Locate the cell with the specified text and output its [X, Y] center coordinate. 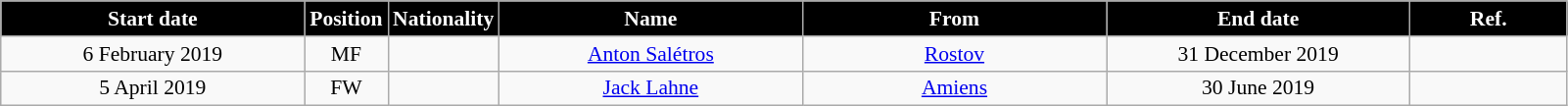
Rostov [954, 54]
Jack Lahne [650, 88]
30 June 2019 [1259, 88]
FW [347, 88]
Start date [153, 19]
5 April 2019 [153, 88]
Ref. [1489, 19]
From [954, 19]
Amiens [954, 88]
MF [347, 54]
End date [1259, 19]
Name [650, 19]
Nationality [443, 19]
Position [347, 19]
31 December 2019 [1259, 54]
6 February 2019 [153, 54]
Anton Salétros [650, 54]
